Pinpoint the cell where the given text exists, returning its [x, y] midpoint coordinate. 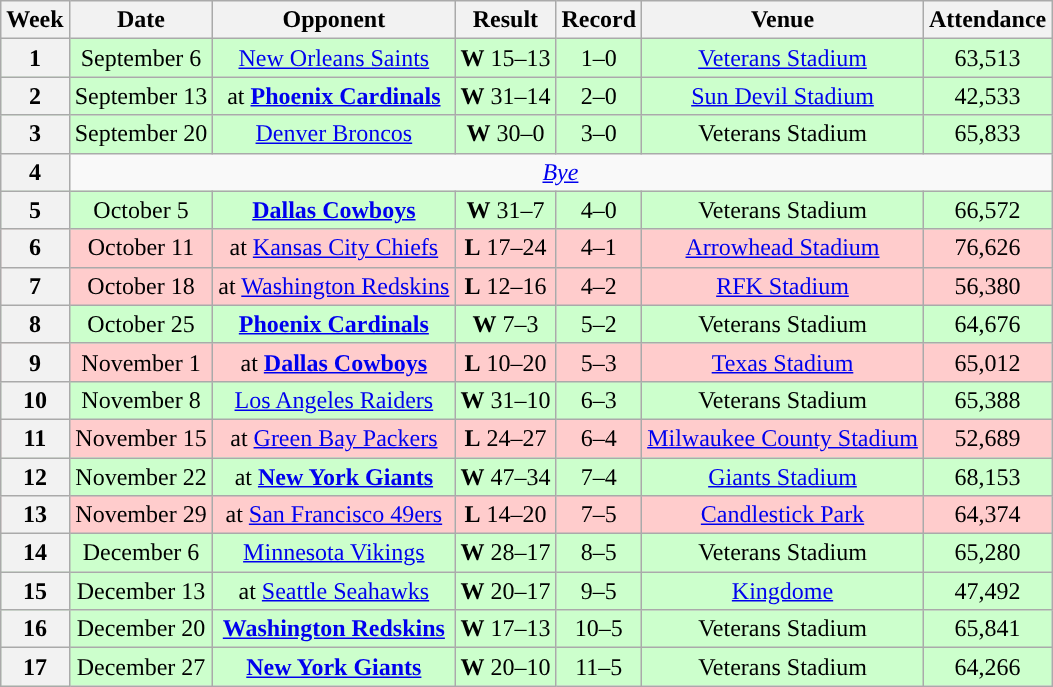
Phoenix Cardinals [334, 324]
5 [35, 210]
1–0 [599, 58]
November 8 [141, 400]
64,676 [987, 324]
42,533 [987, 96]
November 15 [141, 438]
4–0 [599, 210]
3–0 [599, 134]
L 14–20 [506, 515]
W 31–14 [506, 96]
L 10–20 [506, 362]
W 28–17 [506, 553]
Giants Stadium [783, 477]
Dallas Cowboys [334, 210]
8 [35, 324]
Result [506, 20]
47,492 [987, 591]
11 [35, 438]
December 20 [141, 629]
at Washington Redskins [334, 286]
Attendance [987, 20]
at New York Giants [334, 477]
10 [35, 400]
13 [35, 515]
6 [35, 248]
October 18 [141, 286]
Los Angeles Raiders [334, 400]
December 27 [141, 667]
September 20 [141, 134]
2 [35, 96]
6–3 [599, 400]
RFK Stadium [783, 286]
December 13 [141, 591]
W 47–34 [506, 477]
68,153 [987, 477]
New Orleans Saints [334, 58]
11–5 [599, 667]
November 1 [141, 362]
Sun Devil Stadium [783, 96]
65,012 [987, 362]
5–2 [599, 324]
4 [35, 172]
Arrowhead Stadium [783, 248]
4–2 [599, 286]
56,380 [987, 286]
L 24–27 [506, 438]
W 20–10 [506, 667]
L 17–24 [506, 248]
October 5 [141, 210]
Kingdome [783, 591]
65,841 [987, 629]
64,266 [987, 667]
65,388 [987, 400]
65,280 [987, 553]
December 6 [141, 553]
14 [35, 553]
W 20–17 [506, 591]
W 15–13 [506, 58]
at Kansas City Chiefs [334, 248]
Minnesota Vikings [334, 553]
8–5 [599, 553]
12 [35, 477]
1 [35, 58]
Week [35, 20]
7–5 [599, 515]
October 25 [141, 324]
Milwaukee County Stadium [783, 438]
16 [35, 629]
W 31–7 [506, 210]
at Phoenix Cardinals [334, 96]
September 13 [141, 96]
63,513 [987, 58]
76,626 [987, 248]
Date [141, 20]
9 [35, 362]
Candlestick Park [783, 515]
W 7–3 [506, 324]
Bye [560, 172]
7 [35, 286]
at Seattle Seahawks [334, 591]
4–1 [599, 248]
Denver Broncos [334, 134]
3 [35, 134]
15 [35, 591]
November 29 [141, 515]
W 31–10 [506, 400]
at Green Bay Packers [334, 438]
Opponent [334, 20]
66,572 [987, 210]
17 [35, 667]
October 11 [141, 248]
New York Giants [334, 667]
November 22 [141, 477]
7–4 [599, 477]
Texas Stadium [783, 362]
Record [599, 20]
W 17–13 [506, 629]
64,374 [987, 515]
2–0 [599, 96]
6–4 [599, 438]
10–5 [599, 629]
L 12–16 [506, 286]
52,689 [987, 438]
5–3 [599, 362]
Washington Redskins [334, 629]
W 30–0 [506, 134]
at San Francisco 49ers [334, 515]
9–5 [599, 591]
September 6 [141, 58]
at Dallas Cowboys [334, 362]
Venue [783, 20]
65,833 [987, 134]
